Detect which cell encompasses the target text, then output its (X, Y) center coordinate. 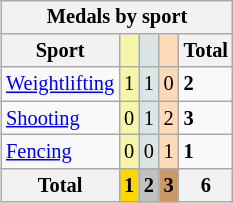
Medals by sport (117, 17)
6 (206, 185)
Weightlifting (60, 84)
Sport (60, 51)
Fencing (60, 152)
Shooting (60, 118)
